Extract the (X, Y) coordinate from the center of the cell holding the provided text.  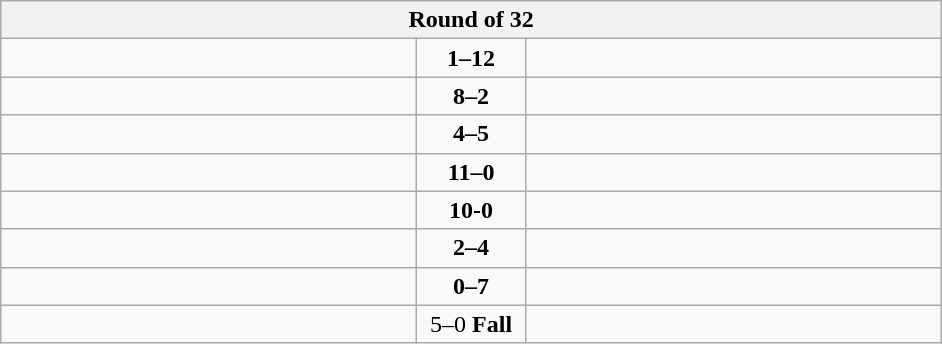
5–0 Fall (472, 324)
1–12 (472, 58)
4–5 (472, 134)
11–0 (472, 172)
8–2 (472, 96)
Round of 32 (472, 20)
10-0 (472, 210)
2–4 (472, 248)
0–7 (472, 286)
